Locate the cell with the specified text and output its [X, Y] center coordinate. 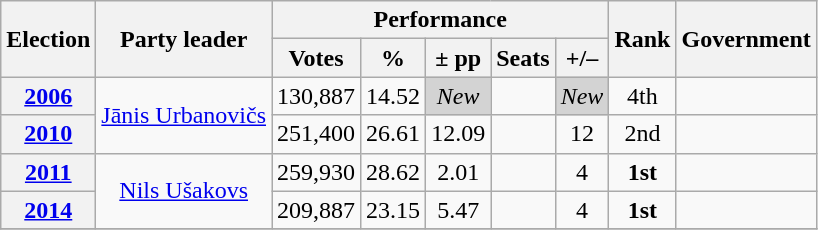
2nd [642, 134]
5.47 [458, 210]
12 [582, 134]
Party leader [184, 39]
Seats [523, 58]
26.61 [394, 134]
Government [746, 39]
+/– [582, 58]
Nils Ušakovs [184, 191]
130,887 [316, 96]
28.62 [394, 172]
Votes [316, 58]
12.09 [458, 134]
2.01 [458, 172]
4th [642, 96]
23.15 [394, 210]
Jānis Urbanovičs [184, 115]
± pp [458, 58]
2010 [48, 134]
259,930 [316, 172]
Performance [440, 20]
209,887 [316, 210]
2011 [48, 172]
% [394, 58]
2014 [48, 210]
251,400 [316, 134]
Rank [642, 39]
Election [48, 39]
14.52 [394, 96]
2006 [48, 96]
